Search for the cell housing the specified text and yield its (X, Y) center coordinate. 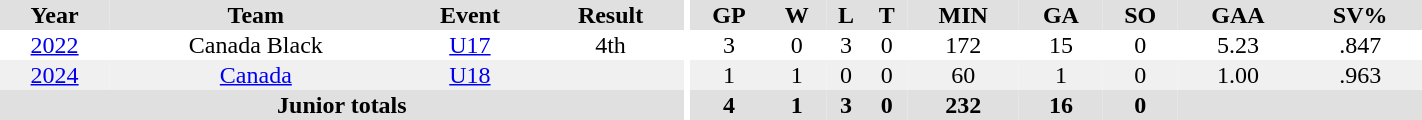
Canada Black (256, 45)
2022 (54, 45)
5.23 (1238, 45)
2024 (54, 75)
GAA (1238, 15)
U18 (470, 75)
Team (256, 15)
.847 (1360, 45)
Canada (256, 75)
232 (963, 105)
MIN (963, 15)
Result (610, 15)
Junior totals (342, 105)
.963 (1360, 75)
60 (963, 75)
T (886, 15)
W (797, 15)
SV% (1360, 15)
L (846, 15)
4 (729, 105)
16 (1061, 105)
4th (610, 45)
U17 (470, 45)
GP (729, 15)
172 (963, 45)
15 (1061, 45)
Year (54, 15)
SO (1140, 15)
1.00 (1238, 75)
GA (1061, 15)
Event (470, 15)
